Provide the [X, Y] coordinate of the cell's center where the given text is located.  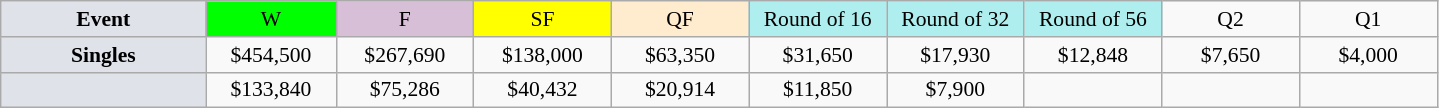
QF [680, 19]
$31,650 [818, 55]
$17,930 [955, 55]
$267,690 [405, 55]
$20,914 [680, 90]
W [271, 19]
$454,500 [271, 55]
$12,848 [1093, 55]
Q2 [1231, 19]
SF [543, 19]
$138,000 [543, 55]
Q1 [1368, 19]
$7,900 [955, 90]
$63,350 [680, 55]
$75,286 [405, 90]
$11,850 [818, 90]
$7,650 [1231, 55]
Round of 16 [818, 19]
$133,840 [271, 90]
Singles [104, 55]
$40,432 [543, 90]
Round of 56 [1093, 19]
Event [104, 19]
$4,000 [1368, 55]
Round of 32 [955, 19]
F [405, 19]
